Output the (X, Y) coordinate of the center of the cell containing the given text.  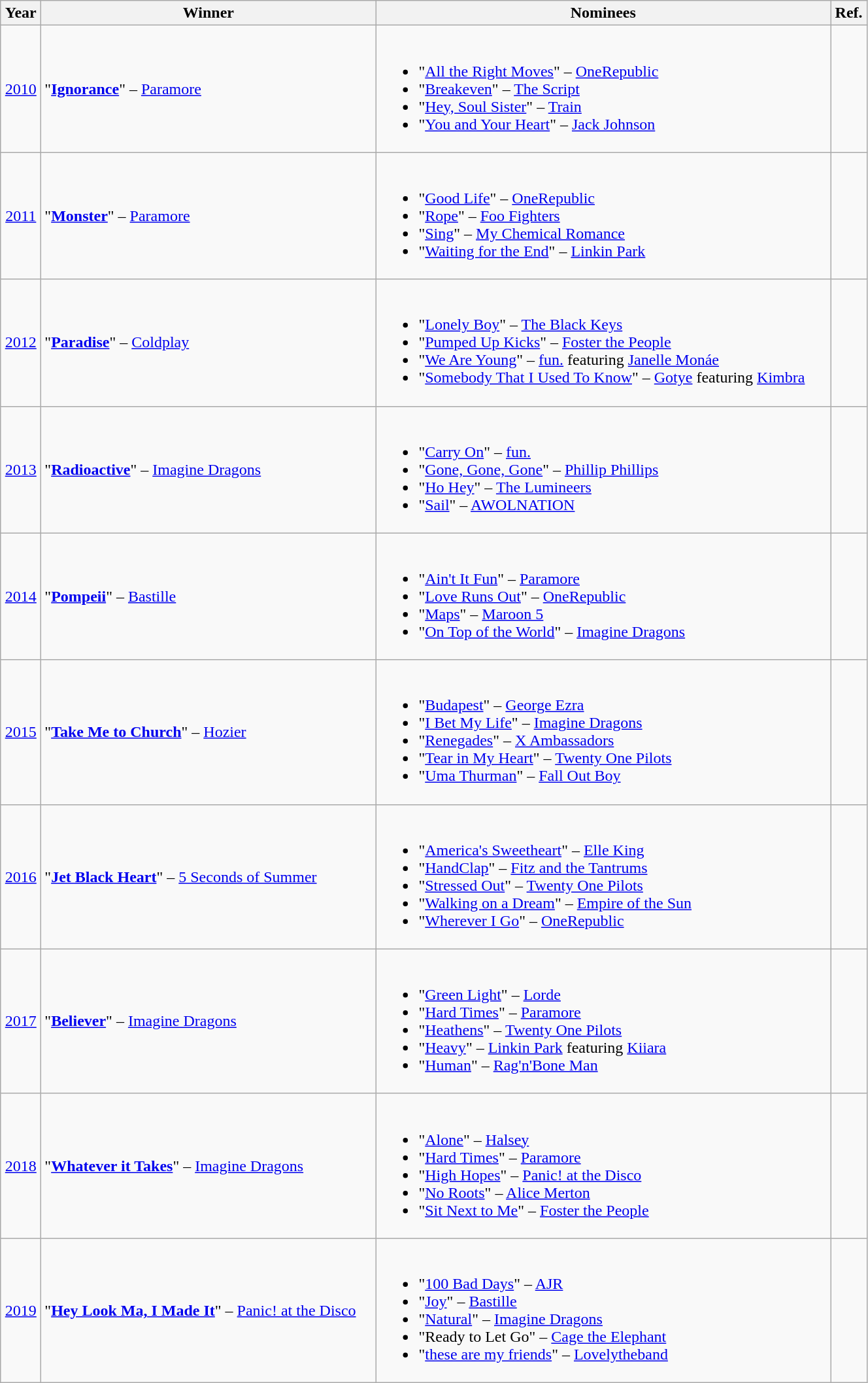
2013 (21, 470)
"Ignorance" – Paramore (209, 89)
"Monster" – Paramore (209, 216)
Year (21, 13)
"Radioactive" – Imagine Dragons (209, 470)
2010 (21, 89)
2012 (21, 343)
"All the Right Moves" – OneRepublic"Breakeven" – The Script"Hey, Soul Sister" – Train"You and Your Heart" – Jack Johnson (603, 89)
"Good Life" – OneRepublic"Rope" – Foo Fighters"Sing" – My Chemical Romance"Waiting for the End" – Linkin Park (603, 216)
"Whatever it Takes" – Imagine Dragons (209, 1165)
"Pompeii" – Bastille (209, 596)
2014 (21, 596)
2016 (21, 876)
2017 (21, 1021)
Nominees (603, 13)
2019 (21, 1310)
"Hey Look Ma, I Made It" – Panic! at the Disco (209, 1310)
"Jet Black Heart" – 5 Seconds of Summer (209, 876)
"100 Bad Days" – AJR"Joy" – Bastille"Natural" – Imagine Dragons"Ready to Let Go" – Cage the Elephant"these are my friends" – Lovelytheband (603, 1310)
Winner (209, 13)
"Alone" – Halsey"Hard Times" – Paramore"High Hopes" – Panic! at the Disco"No Roots" – Alice Merton"Sit Next to Me" – Foster the People (603, 1165)
"Paradise" – Coldplay (209, 343)
"Carry On" – fun."Gone, Gone, Gone" – Phillip Phillips"Ho Hey" – The Lumineers"Sail" – AWOLNATION (603, 470)
"Take Me to Church" – Hozier (209, 732)
"Green Light" – Lorde"Hard Times" – Paramore"Heathens" – Twenty One Pilots"Heavy" – Linkin Park featuring Kiiara"Human" – Rag'n'Bone Man (603, 1021)
2018 (21, 1165)
2015 (21, 732)
2011 (21, 216)
Ref. (849, 13)
"Believer" – Imagine Dragons (209, 1021)
"Ain't It Fun" – Paramore"Love Runs Out" – OneRepublic"Maps" – Maroon 5"On Top of the World" – Imagine Dragons (603, 596)
